Capture the cell that displays the provided text and extract its (x, y) central coordinate. 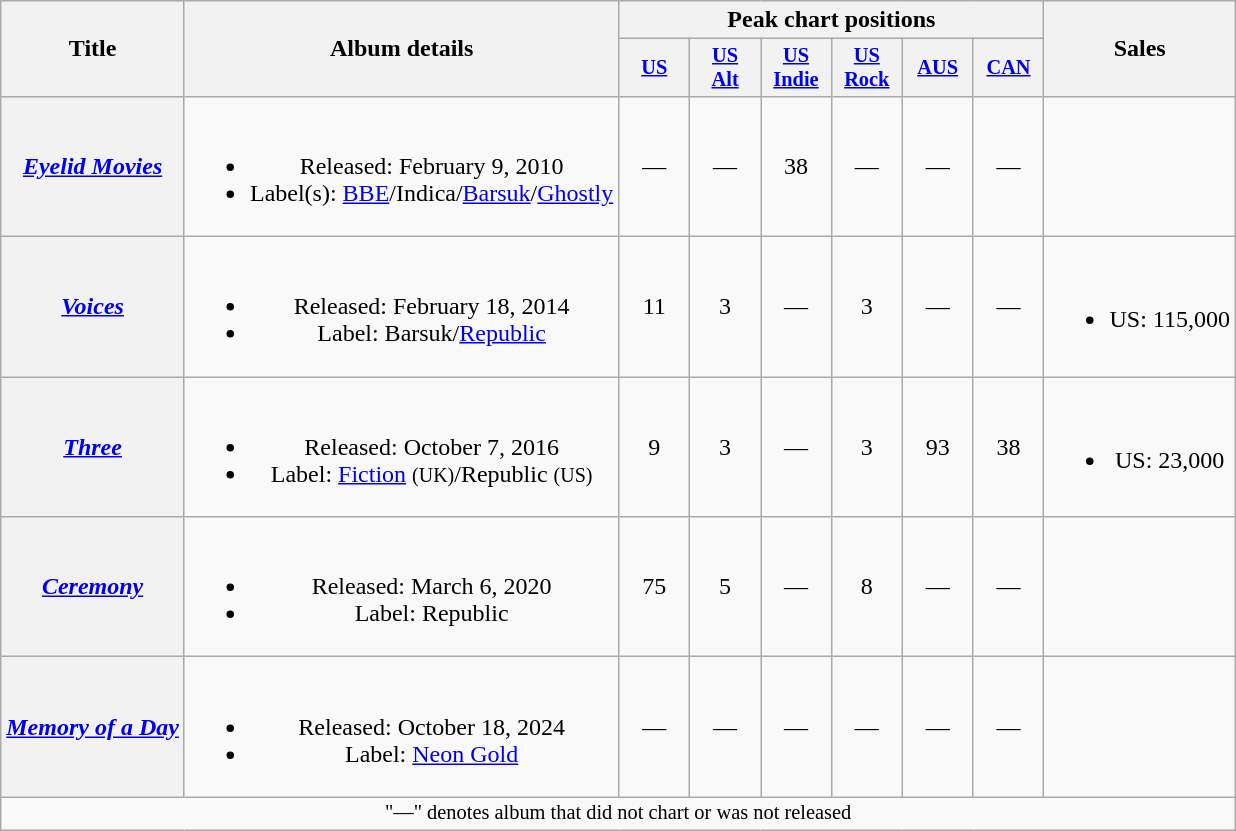
8 (866, 587)
11 (654, 307)
Sales (1140, 49)
US (654, 68)
9 (654, 447)
5 (726, 587)
Released: October 18, 2024Label: Neon Gold (401, 727)
USAlt (726, 68)
USRock (866, 68)
93 (938, 447)
75 (654, 587)
Three (93, 447)
Voices (93, 307)
Ceremony (93, 587)
Released: February 18, 2014Label: Barsuk/Republic (401, 307)
Album details (401, 49)
Title (93, 49)
AUS (938, 68)
Released: October 7, 2016Label: Fiction (UK)/Republic (US) (401, 447)
US: 23,000 (1140, 447)
Released: February 9, 2010Label(s): BBE/Indica/Barsuk/Ghostly (401, 166)
"—" denotes album that did not chart or was not released (618, 814)
US: 115,000 (1140, 307)
Peak chart positions (832, 20)
Released: March 6, 2020Label: Republic (401, 587)
CAN (1008, 68)
Eyelid Movies (93, 166)
USIndie (796, 68)
Memory of a Day (93, 727)
